For the text-containing cell, return its midpoint in (x, y) coordinate format. 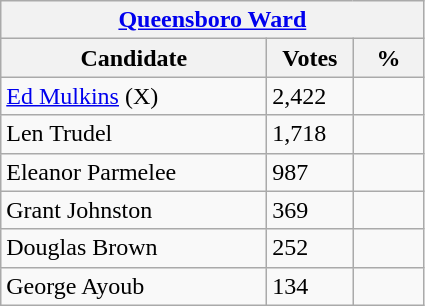
Candidate (134, 58)
252 (310, 248)
Grant Johnston (134, 210)
Votes (310, 58)
1,718 (310, 134)
Eleanor Parmelee (134, 172)
Len Trudel (134, 134)
2,422 (310, 96)
987 (310, 172)
George Ayoub (134, 286)
134 (310, 286)
Douglas Brown (134, 248)
Ed Mulkins (X) (134, 96)
% (388, 58)
369 (310, 210)
Queensboro Ward (212, 20)
